Identify which cell holds the provided text, then report its (X, Y) central coordinate. 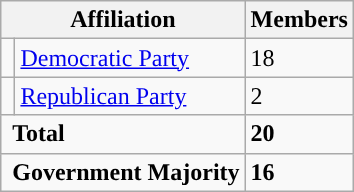
Democratic Party (130, 58)
Republican Party (130, 96)
18 (299, 58)
Affiliation (123, 20)
Government Majority (123, 172)
Total (123, 134)
16 (299, 172)
20 (299, 134)
2 (299, 96)
Members (299, 20)
